Pinpoint the cell where the given text exists, returning its [X, Y] midpoint coordinate. 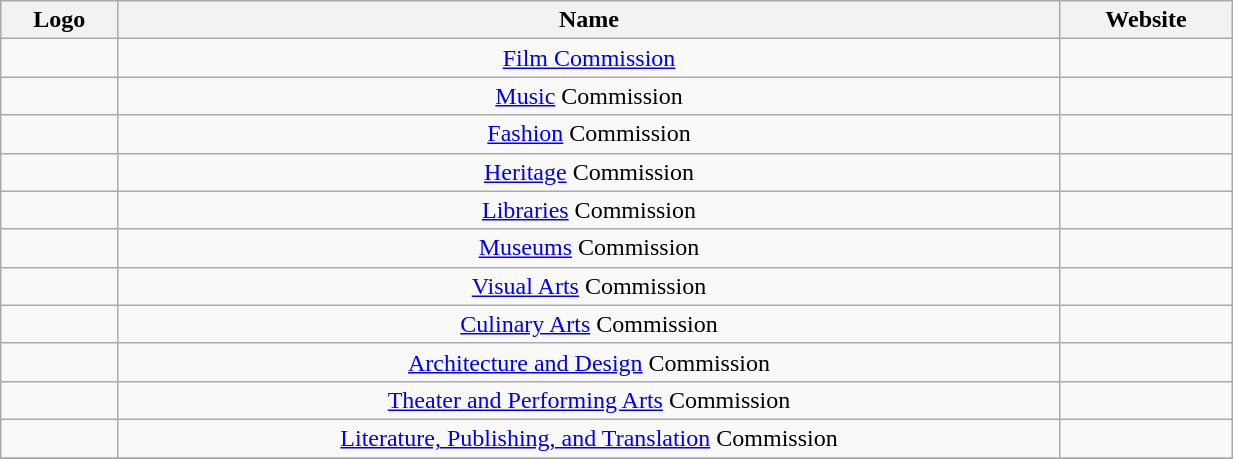
Fashion Commission [590, 134]
Museums Commission [590, 248]
Literature, Publishing, and Translation Commission [590, 438]
Heritage Commission [590, 172]
Film Commission [590, 58]
Name [590, 20]
Libraries Commission [590, 210]
Culinary Arts Commission [590, 324]
Logo [60, 20]
Music Commission [590, 96]
Architecture and Design Commission [590, 362]
Theater and Performing Arts Commission [590, 400]
Website [1146, 20]
Visual Arts Commission [590, 286]
